Return (X, Y) of the center of cell containing provided text 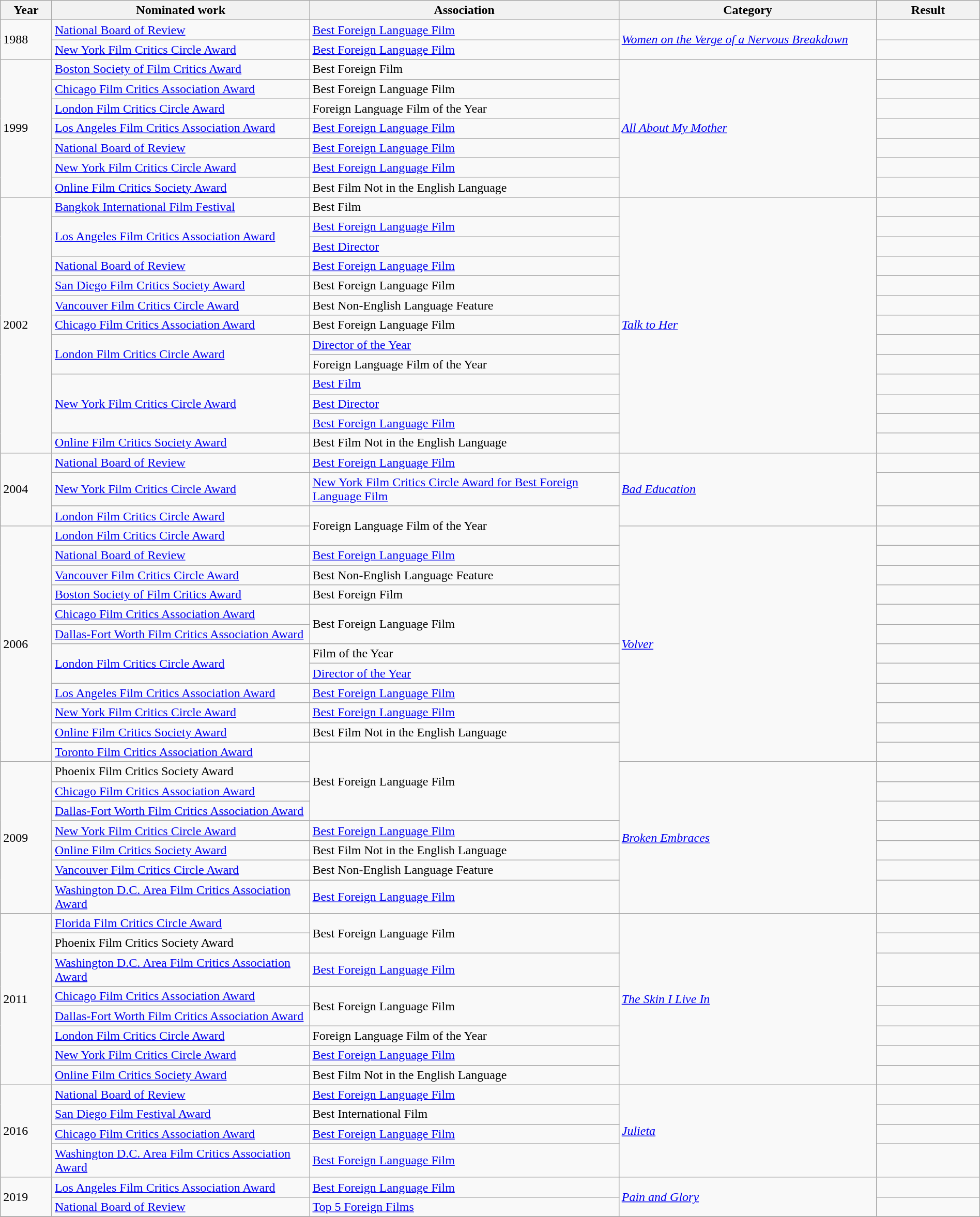
Association (464, 10)
2004 (26, 489)
Film of the Year (464, 654)
Broken Embraces (747, 837)
Florida Film Critics Circle Award (181, 923)
Julieta (747, 1131)
All About My Mother (747, 128)
Bad Education (747, 489)
Top 5 Foreign Films (464, 1207)
2011 (26, 999)
Women on the Verge of a Nervous Breakdown (747, 40)
Category (747, 10)
2019 (26, 1197)
2016 (26, 1131)
2002 (26, 325)
New York Film Critics Circle Award for Best Foreign Language Film (464, 489)
Year (26, 10)
2009 (26, 837)
1988 (26, 40)
San Diego Film Festival Award (181, 1114)
2006 (26, 644)
Talk to Her (747, 325)
Result (928, 10)
The Skin I Live In (747, 999)
Pain and Glory (747, 1197)
1999 (26, 128)
Volver (747, 644)
Best International Film (464, 1114)
San Diego Film Critics Society Award (181, 286)
Toronto Film Critics Association Award (181, 752)
Bangkok International Film Festival (181, 207)
Nominated work (181, 10)
